Capture the cell that displays the provided text and extract its (x, y) central coordinate. 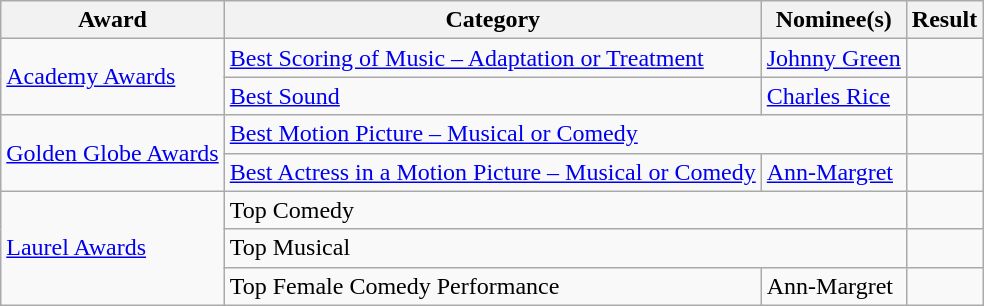
Golden Globe Awards (113, 153)
Academy Awards (113, 77)
Nominee(s) (834, 20)
Best Sound (492, 96)
Award (113, 20)
Category (492, 20)
Top Comedy (565, 210)
Best Motion Picture – Musical or Comedy (565, 134)
Top Female Comedy Performance (492, 286)
Best Scoring of Music – Adaptation or Treatment (492, 58)
Laurel Awards (113, 248)
Johnny Green (834, 58)
Result (944, 20)
Top Musical (565, 248)
Best Actress in a Motion Picture – Musical or Comedy (492, 172)
Charles Rice (834, 96)
